Locate the cell with the specified text and output its [x, y] center coordinate. 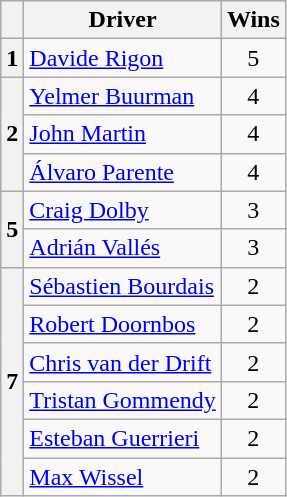
Wins [253, 20]
Tristan Gommendy [123, 400]
Adrián Vallés [123, 248]
Davide Rigon [123, 58]
Chris van der Drift [123, 362]
Álvaro Parente [123, 172]
Craig Dolby [123, 210]
1 [12, 58]
7 [12, 381]
Yelmer Buurman [123, 96]
John Martin [123, 134]
Robert Doornbos [123, 324]
Esteban Guerrieri [123, 438]
Sébastien Bourdais [123, 286]
Driver [123, 20]
Max Wissel [123, 477]
